Extract the [X, Y] coordinate from the center of the cell holding the provided text.  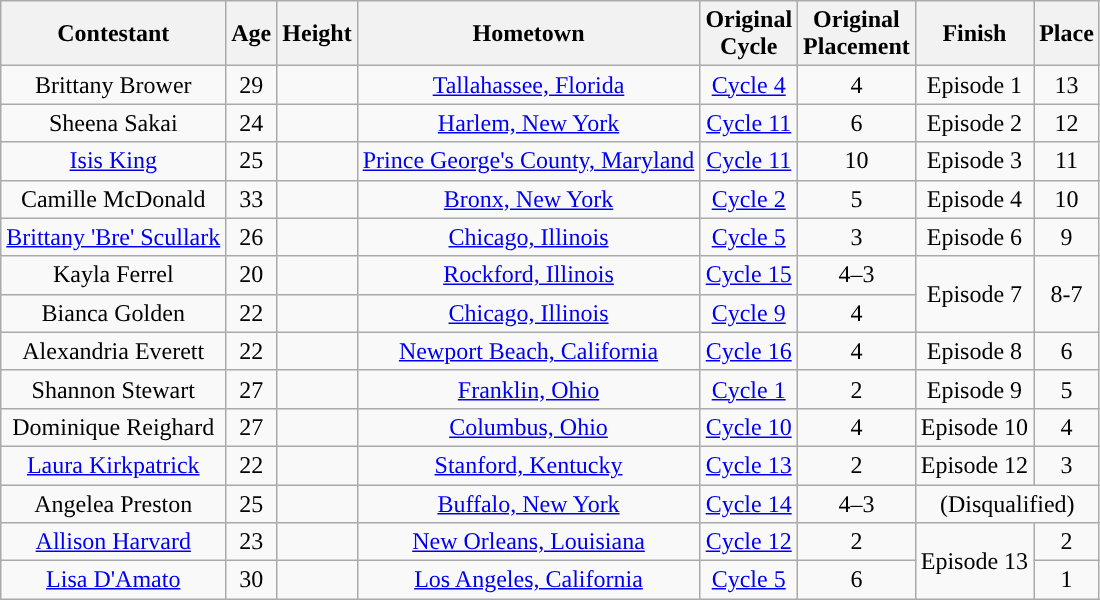
Brittany Brower [114, 85]
Cycle 4 [749, 85]
Sheena Sakai [114, 123]
Camille McDonald [114, 199]
Franklin, Ohio [528, 389]
Cycle 13 [749, 465]
Los Angeles, California [528, 580]
Episode 2 [974, 123]
Episode 7 [974, 294]
Allison Harvard [114, 542]
Cycle 12 [749, 542]
Place [1067, 34]
Tallahassee, Florida [528, 85]
33 [252, 199]
Shannon Stewart [114, 389]
Kayla Ferrel [114, 275]
Cycle 1 [749, 389]
30 [252, 580]
Cycle 14 [749, 503]
Episode 1 [974, 85]
Hometown [528, 34]
Finish [974, 34]
Contestant [114, 34]
Cycle 10 [749, 427]
Episode 9 [974, 389]
13 [1067, 85]
12 [1067, 123]
Isis King [114, 161]
Episode 13 [974, 561]
Dominique Reighard [114, 427]
Episode 3 [974, 161]
20 [252, 275]
OriginalCycle [749, 34]
OriginalPlacement [857, 34]
8-7 [1067, 294]
Cycle 2 [749, 199]
Cycle 16 [749, 351]
New Orleans, Louisiana [528, 542]
Bianca Golden [114, 313]
Episode 4 [974, 199]
Stanford, Kentucky [528, 465]
Episode 12 [974, 465]
Age [252, 34]
24 [252, 123]
11 [1067, 161]
Height [317, 34]
Cycle 9 [749, 313]
(Disqualified) [1007, 503]
Harlem, New York [528, 123]
1 [1067, 580]
Episode 8 [974, 351]
9 [1067, 237]
Prince George's County, Maryland [528, 161]
Newport Beach, California [528, 351]
29 [252, 85]
Alexandria Everett [114, 351]
Laura Kirkpatrick [114, 465]
Episode 10 [974, 427]
Lisa D'Amato [114, 580]
26 [252, 237]
Columbus, Ohio [528, 427]
Episode 6 [974, 237]
Bronx, New York [528, 199]
Angelea Preston [114, 503]
Rockford, Illinois [528, 275]
Cycle 15 [749, 275]
Buffalo, New York [528, 503]
23 [252, 542]
Brittany 'Bre' Scullark [114, 237]
